Return the (x, y) coordinate for the center point of the cell that contains the specified text.  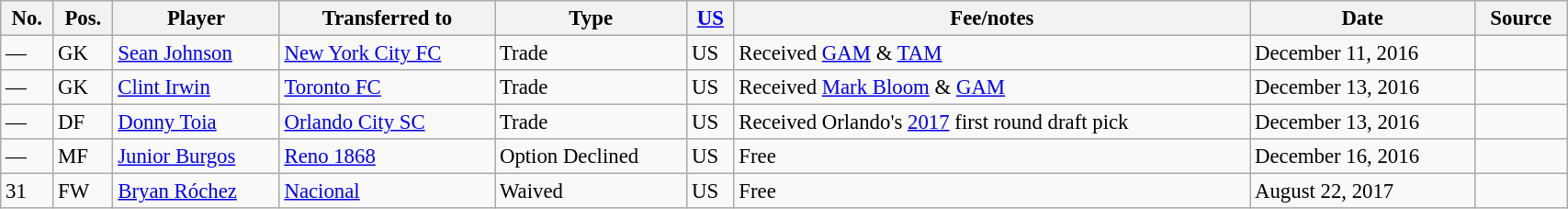
Type (592, 18)
Source (1521, 18)
New York City FC (387, 53)
31 (28, 192)
Donny Toia (197, 122)
Waived (592, 192)
December 11, 2016 (1363, 53)
Sean Johnson (197, 53)
MF (83, 157)
Nacional (387, 192)
Transferred to (387, 18)
Received Orlando's 2017 first round draft pick (992, 122)
No. (28, 18)
Reno 1868 (387, 157)
Received Mark Bloom & GAM (992, 87)
Orlando City SC (387, 122)
Fee/notes (992, 18)
Pos. (83, 18)
December 16, 2016 (1363, 157)
DF (83, 122)
FW (83, 192)
August 22, 2017 (1363, 192)
Junior Burgos (197, 157)
Toronto FC (387, 87)
Player (197, 18)
Date (1363, 18)
Bryan Róchez (197, 192)
Clint Irwin (197, 87)
Option Declined (592, 157)
Received GAM & TAM (992, 53)
